Search for the cell housing the specified text and yield its (X, Y) center coordinate. 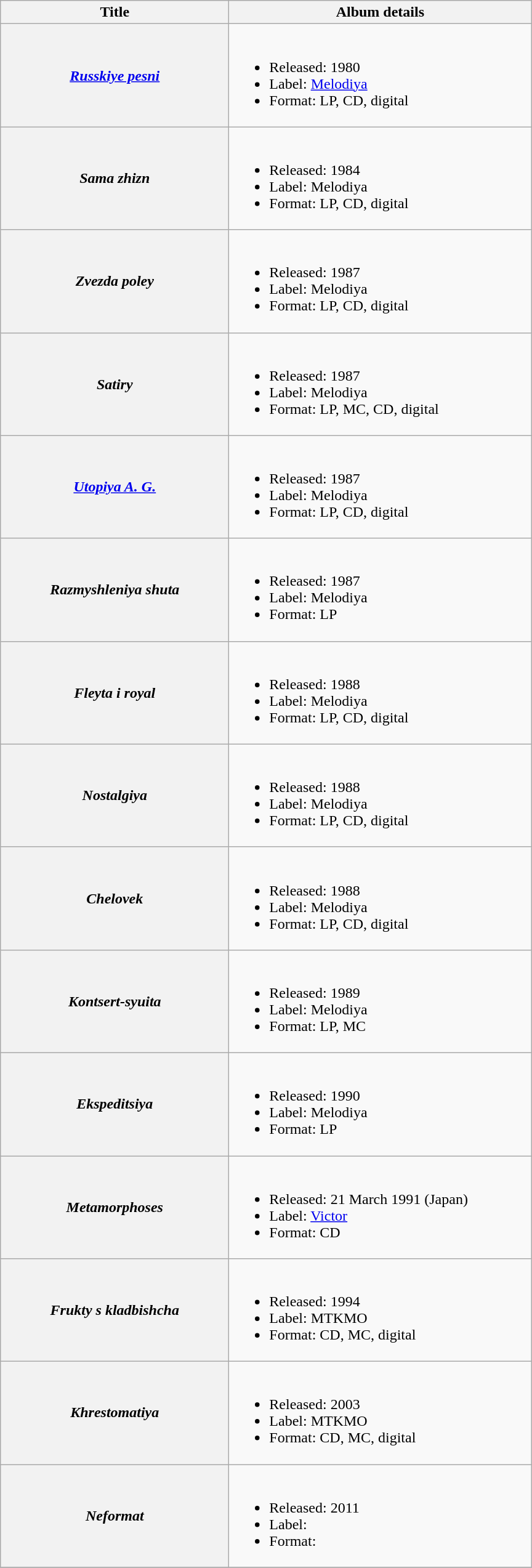
Utopiya A. G. (115, 487)
Released: 21 March 1991 (Japan)Label: VictorFormat: CD (381, 1207)
Zvezda poley (115, 281)
Title (115, 12)
Ekspeditsiya (115, 1104)
Khrestomatiya (115, 1413)
Sama zhizn (115, 179)
Metamorphoses (115, 1207)
Satiry (115, 384)
Kontsert-syuita (115, 1001)
Released: 2003Label: MTKMOFormat: CD, MC, digital (381, 1413)
Released: 1987Label: MelodiyaFormat: LP (381, 590)
Released: 1987Label: MelodiyaFormat: LP, MC, CD, digital (381, 384)
Released: 1984Label: MelodiyaFormat: LP, CD, digital (381, 179)
Chelovek (115, 898)
Released: 1989Label: MelodiyaFormat: LP, MC (381, 1001)
Frukty s kladbishcha (115, 1311)
Album details (381, 12)
Released: 2011Label:Format: (381, 1516)
Released: 1990Label: MelodiyaFormat: LP (381, 1104)
Razmyshleniya shuta (115, 590)
Neformat (115, 1516)
Fleyta i royal (115, 692)
Released: 1980Label: MelodiyaFormat: LP, CD, digital (381, 75)
Nostalgiya (115, 796)
Released: 1994Label: MTKMOFormat: CD, MC, digital (381, 1311)
Russkiye pesni (115, 75)
